Capture the cell that displays the provided text and extract its [x, y] central coordinate. 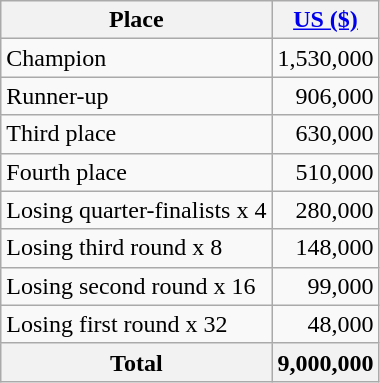
99,000 [326, 286]
Place [136, 20]
280,000 [326, 210]
Champion [136, 58]
Total [136, 362]
Runner-up [136, 96]
Fourth place [136, 172]
Losing second round x 16 [136, 286]
1,530,000 [326, 58]
Losing quarter-finalists x 4 [136, 210]
148,000 [326, 248]
906,000 [326, 96]
Losing first round x 32 [136, 324]
US ($) [326, 20]
510,000 [326, 172]
630,000 [326, 134]
Third place [136, 134]
48,000 [326, 324]
9,000,000 [326, 362]
Losing third round x 8 [136, 248]
